Determine the (X, Y) coordinate at the center of the cell enclosing the given text.  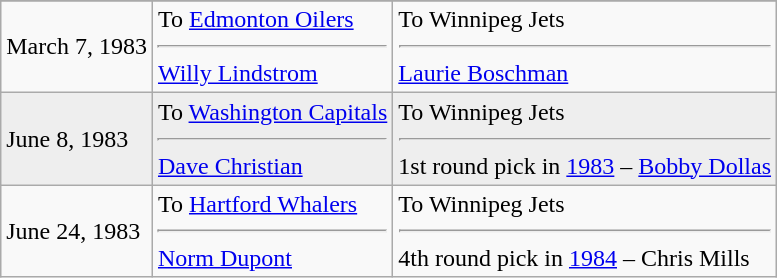
To Winnipeg JetsLaurie Boschman (585, 47)
March 7, 1983 (77, 47)
June 24, 1983 (77, 231)
June 8, 1983 (77, 139)
To Winnipeg Jets4th round pick in 1984 – Chris Mills (585, 231)
To Winnipeg Jets1st round pick in 1983 – Bobby Dollas (585, 139)
To Washington CapitalsDave Christian (272, 139)
To Edmonton OilersWilly Lindstrom (272, 47)
To Hartford WhalersNorm Dupont (272, 231)
